For the text-containing cell, return its midpoint in [X, Y] coordinate format. 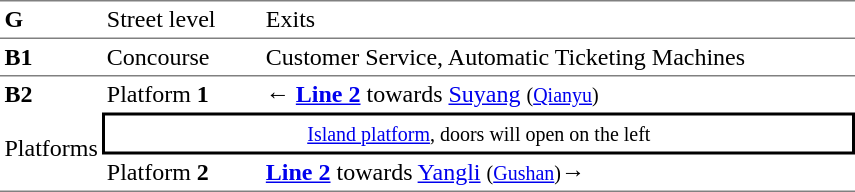
B1 [51, 58]
Line 2 towards Yangli (Gushan)→ [558, 173]
Exits [558, 19]
Street level [182, 19]
Platform 1 [182, 94]
Concourse [182, 58]
← Line 2 towards Suyang (Qianyu) [558, 94]
B2Platforms [51, 134]
Customer Service, Automatic Ticketing Machines [558, 58]
Platform 2 [182, 173]
Island platform, doors will open on the left [478, 133]
G [51, 19]
